Determine the (x, y) coordinate at the center of the cell enclosing the given text.  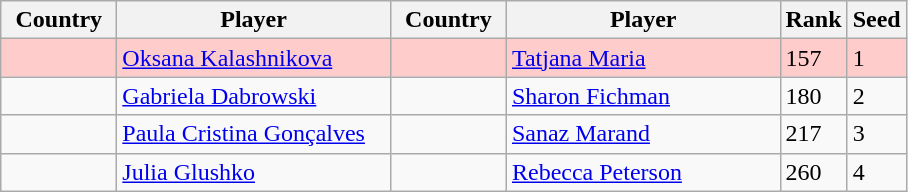
2 (876, 96)
Sharon Fichman (643, 96)
157 (814, 58)
180 (814, 96)
Tatjana Maria (643, 58)
Paula Cristina Gonçalves (254, 134)
Julia Glushko (254, 172)
Gabriela Dabrowski (254, 96)
1 (876, 58)
Rebecca Peterson (643, 172)
4 (876, 172)
260 (814, 172)
3 (876, 134)
Oksana Kalashnikova (254, 58)
217 (814, 134)
Rank (814, 20)
Seed (876, 20)
Sanaz Marand (643, 134)
